Identify which cell holds the provided text, then report its [x, y] central coordinate. 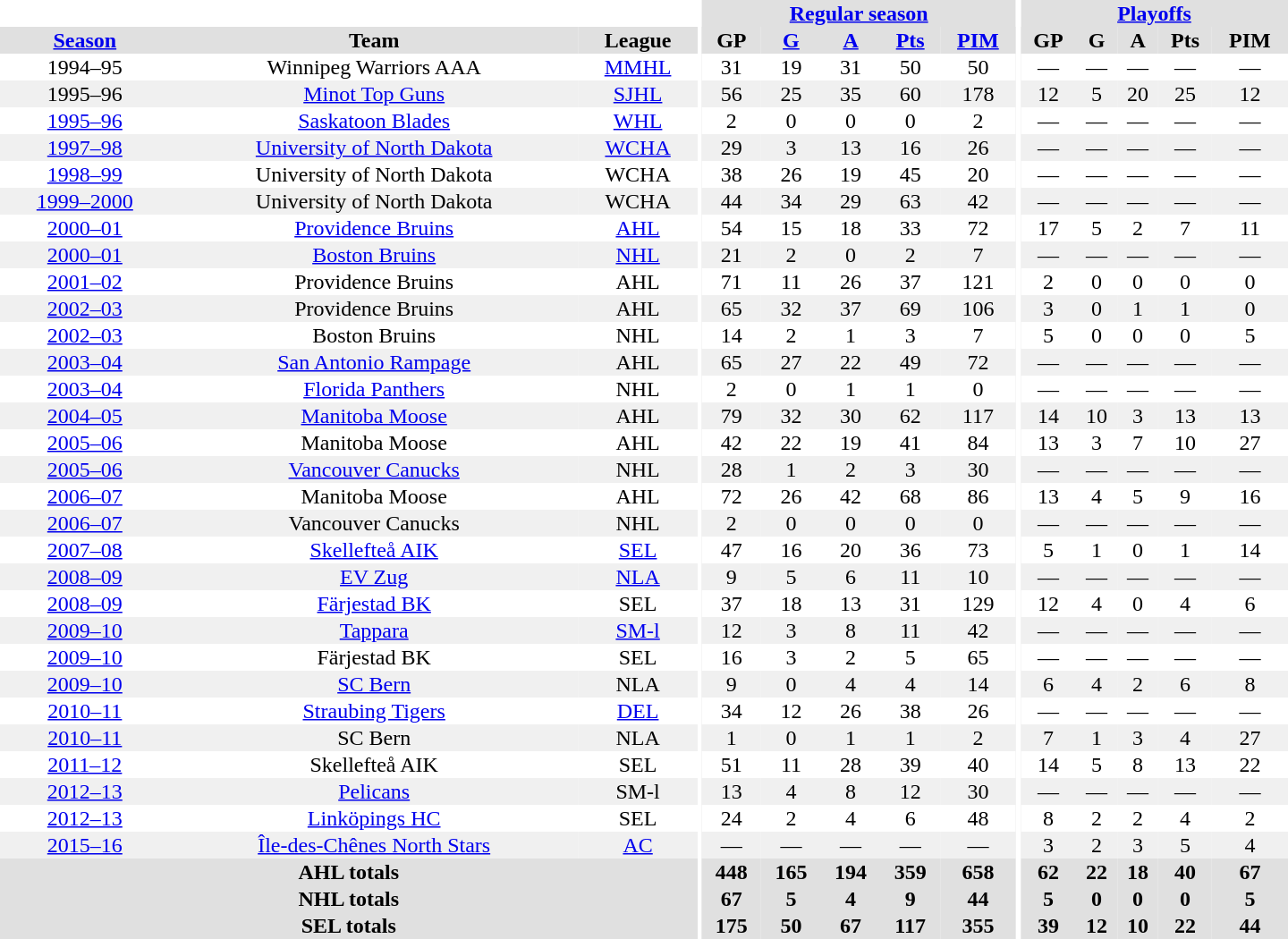
63 [911, 201]
36 [911, 550]
86 [979, 496]
Florida Panthers [374, 389]
21 [732, 255]
355 [979, 926]
2011–12 [85, 765]
Winnipeg Warriors AAA [374, 67]
48 [979, 818]
2004–05 [85, 416]
51 [732, 765]
47 [732, 550]
178 [979, 94]
129 [979, 604]
EV Zug [374, 577]
15 [791, 228]
17 [1048, 228]
Regular season [859, 13]
Linköpings HC [374, 818]
24 [732, 818]
DEL [639, 711]
Straubing Tigers [374, 711]
1994–95 [85, 67]
SEL totals [349, 926]
2007–08 [85, 550]
33 [911, 228]
54 [732, 228]
1997–98 [85, 148]
56 [732, 94]
79 [732, 416]
658 [979, 872]
Playoffs [1154, 13]
165 [791, 872]
73 [979, 550]
121 [979, 282]
AC [639, 845]
84 [979, 443]
69 [911, 309]
359 [911, 872]
Saskatoon Blades [374, 121]
1999–2000 [85, 201]
175 [732, 926]
Pelicans [374, 791]
68 [911, 496]
Tappara [374, 630]
71 [732, 282]
1998–99 [85, 174]
Île-des-Chênes North Stars [374, 845]
106 [979, 309]
41 [911, 443]
Team [374, 40]
NHL totals [349, 899]
194 [852, 872]
45 [911, 174]
SJHL [639, 94]
448 [732, 872]
MMHL [639, 67]
AHL totals [349, 872]
Season [85, 40]
35 [852, 94]
Minot Top Guns [374, 94]
2001–02 [85, 282]
League [639, 40]
60 [911, 94]
2015–16 [85, 845]
WHL [639, 121]
49 [911, 362]
San Antonio Rampage [374, 362]
